Determine the [x, y] coordinate at the center of the cell enclosing the given text.  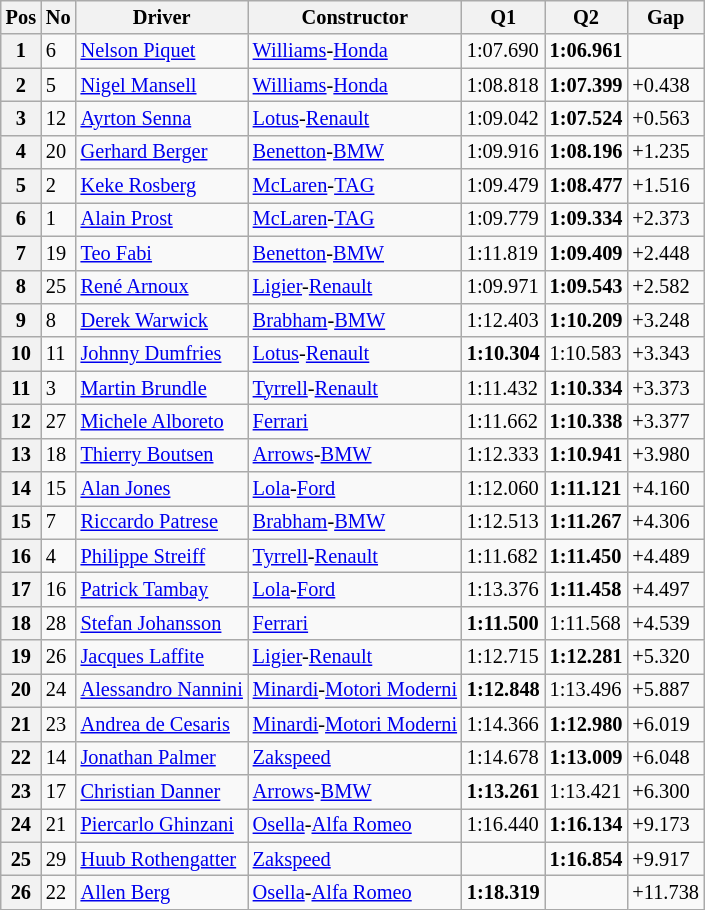
1:09.042 [504, 118]
Johnny Dumfries [162, 354]
+3.373 [665, 388]
1:08.196 [586, 152]
Alessandro Nannini [162, 690]
1:13.009 [586, 758]
Alan Jones [162, 489]
+5.320 [665, 657]
1:14.678 [504, 758]
1:10.334 [586, 388]
Pos [21, 17]
+2.582 [665, 287]
1:10.209 [586, 320]
+4.160 [665, 489]
9 [21, 320]
1:08.818 [504, 85]
Ayrton Senna [162, 118]
1:18.319 [504, 892]
1:12.980 [586, 724]
+9.173 [665, 825]
10 [21, 354]
13 [21, 455]
1:16.440 [504, 825]
1:11.121 [586, 489]
No [58, 17]
+6.019 [665, 724]
Alain Prost [162, 219]
1:12.848 [504, 690]
Derek Warwick [162, 320]
+4.306 [665, 522]
+5.887 [665, 690]
Nelson Piquet [162, 51]
Gap [665, 17]
1:10.941 [586, 455]
1:12.513 [504, 522]
+3.248 [665, 320]
+1.235 [665, 152]
1:09.916 [504, 152]
Patrick Tambay [162, 589]
1:11.500 [504, 623]
+2.448 [665, 253]
1:07.524 [586, 118]
1:09.334 [586, 219]
+6.048 [665, 758]
+11.738 [665, 892]
1:14.366 [504, 724]
1:12.281 [586, 657]
Huub Rothengatter [162, 859]
+1.516 [665, 186]
+3.343 [665, 354]
1:16.134 [586, 825]
1:07.399 [586, 85]
Q2 [586, 17]
1:11.458 [586, 589]
1:11.450 [586, 556]
1:07.690 [504, 51]
+3.377 [665, 421]
1:11.267 [586, 522]
Teo Fabi [162, 253]
René Arnoux [162, 287]
+4.539 [665, 623]
+4.489 [665, 556]
Piercarlo Ghinzani [162, 825]
1:13.421 [586, 791]
1:10.583 [586, 354]
+0.563 [665, 118]
+3.980 [665, 455]
1:13.376 [504, 589]
+2.373 [665, 219]
1:12.060 [504, 489]
Christian Danner [162, 791]
Jonathan Palmer [162, 758]
+4.497 [665, 589]
+0.438 [665, 85]
Keke Rosberg [162, 186]
Stefan Johansson [162, 623]
1:10.338 [586, 421]
1:09.479 [504, 186]
1:09.779 [504, 219]
1:09.543 [586, 287]
Allen Berg [162, 892]
1:10.304 [504, 354]
Martin Brundle [162, 388]
Michele Alboreto [162, 421]
1:11.819 [504, 253]
1:08.477 [586, 186]
Andrea de Cesaris [162, 724]
+9.917 [665, 859]
1:12.715 [504, 657]
1:09.971 [504, 287]
Riccardo Patrese [162, 522]
Constructor [355, 17]
1:12.403 [504, 320]
1:11.432 [504, 388]
Nigel Mansell [162, 85]
27 [58, 421]
1:12.333 [504, 455]
1:16.854 [586, 859]
1:13.496 [586, 690]
+6.300 [665, 791]
1:11.662 [504, 421]
Philippe Streiff [162, 556]
28 [58, 623]
Jacques Laffite [162, 657]
1:06.961 [586, 51]
1:13.261 [504, 791]
Q1 [504, 17]
1:11.568 [586, 623]
29 [58, 859]
Driver [162, 17]
1:09.409 [586, 253]
Thierry Boutsen [162, 455]
1:11.682 [504, 556]
Gerhard Berger [162, 152]
